Determine the [X, Y] coordinate at the center of the cell enclosing the given text.  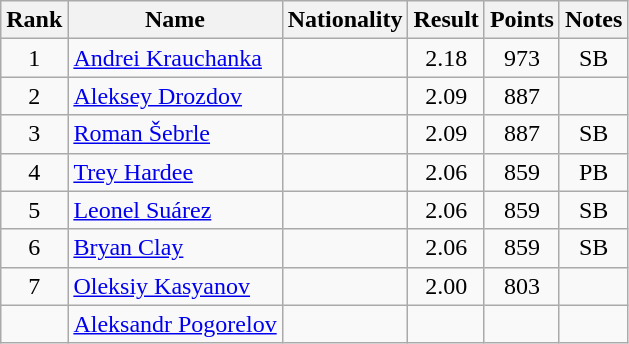
Oleksiy Kasyanov [175, 286]
PB [593, 172]
Points [522, 20]
Bryan Clay [175, 248]
Notes [593, 20]
Andrei Krauchanka [175, 58]
Leonel Suárez [175, 210]
Rank [34, 20]
Name [175, 20]
Nationality [345, 20]
2.18 [446, 58]
Aleksandr Pogorelov [175, 324]
3 [34, 134]
973 [522, 58]
5 [34, 210]
Trey Hardee [175, 172]
803 [522, 286]
Roman Šebrle [175, 134]
6 [34, 248]
7 [34, 286]
4 [34, 172]
Aleksey Drozdov [175, 96]
2.00 [446, 286]
2 [34, 96]
Result [446, 20]
1 [34, 58]
